Output the (X, Y) coordinate of the center of the cell containing the given text.  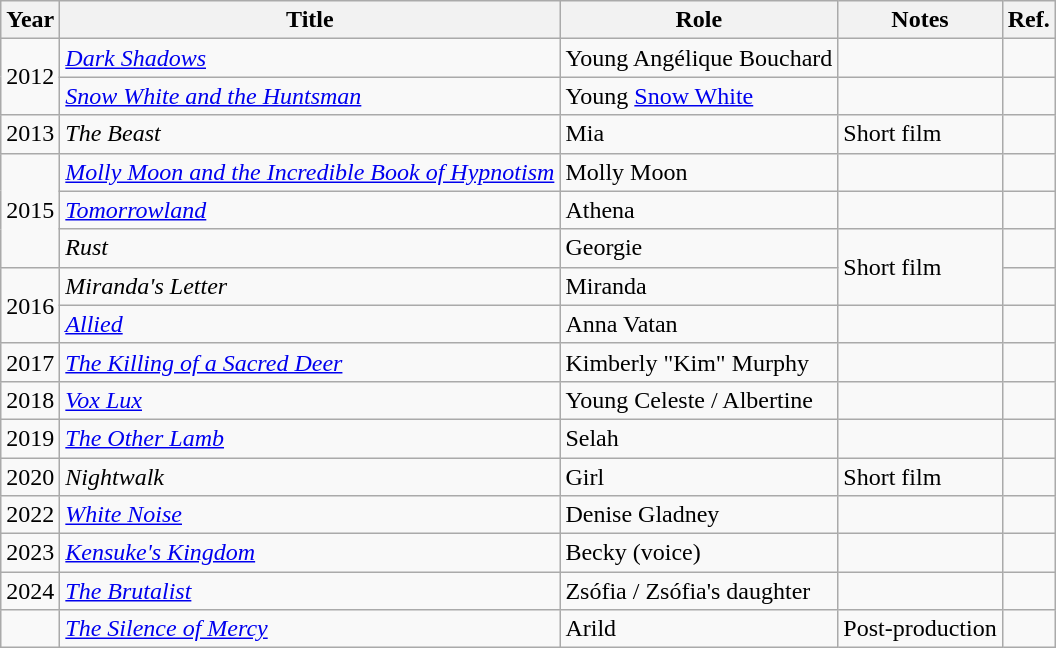
The Other Lamb (310, 438)
Tomorrowland (310, 210)
Title (310, 20)
Georgie (699, 248)
2020 (30, 477)
2023 (30, 553)
2016 (30, 305)
Molly Moon (699, 172)
Young Angélique Bouchard (699, 58)
Role (699, 20)
2022 (30, 515)
Miranda's Letter (310, 286)
2019 (30, 438)
2017 (30, 362)
Denise Gladney (699, 515)
The Killing of a Sacred Deer (310, 362)
2015 (30, 210)
2018 (30, 400)
Anna Vatan (699, 324)
Kimberly "Kim" Murphy (699, 362)
Rust (310, 248)
Snow White and the Huntsman (310, 96)
Vox Lux (310, 400)
Mia (699, 134)
Arild (699, 629)
2013 (30, 134)
Kensuke's Kingdom (310, 553)
Zsófia / Zsófia's daughter (699, 591)
Year (30, 20)
2024 (30, 591)
Selah (699, 438)
Girl (699, 477)
Young Snow White (699, 96)
Dark Shadows (310, 58)
Young Celeste / Albertine (699, 400)
Post-production (920, 629)
Athena (699, 210)
Becky (voice) (699, 553)
The Beast (310, 134)
Molly Moon and the Incredible Book of Hypnotism (310, 172)
Allied (310, 324)
Ref. (1028, 20)
2012 (30, 77)
Miranda (699, 286)
Nightwalk (310, 477)
White Noise (310, 515)
The Silence of Mercy (310, 629)
Notes (920, 20)
The Brutalist (310, 591)
